Find where the given text appears and provide that cell's center as [x, y] coordinate. 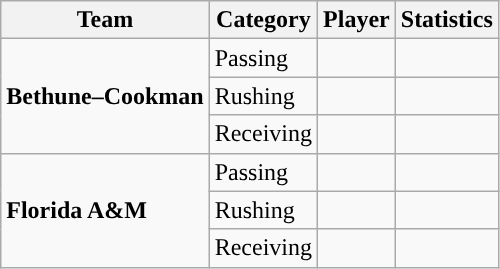
Player [357, 20]
Statistics [446, 20]
Florida A&M [105, 210]
Team [105, 20]
Bethune–Cookman [105, 96]
Category [263, 20]
